Detect which cell encompasses the target text, then output its (X, Y) center coordinate. 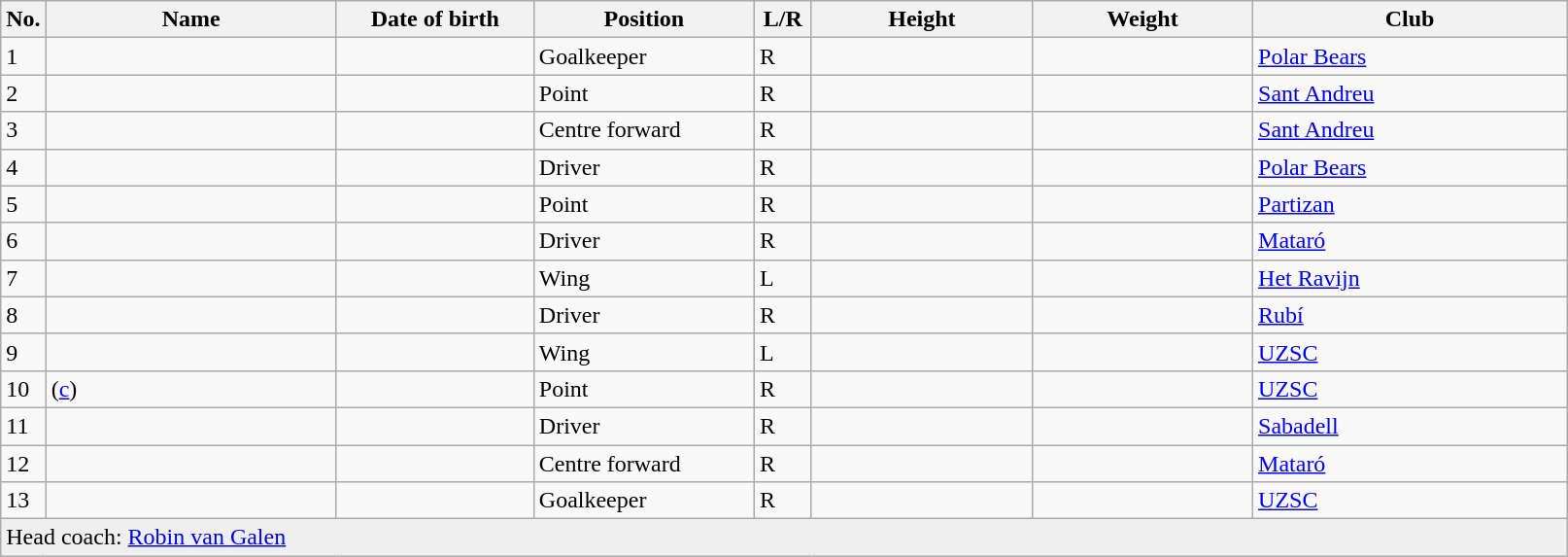
4 (23, 167)
2 (23, 93)
Club (1411, 19)
8 (23, 315)
(c) (190, 389)
Head coach: Robin van Galen (784, 538)
6 (23, 241)
11 (23, 426)
10 (23, 389)
7 (23, 278)
L/R (783, 19)
Height (921, 19)
13 (23, 501)
3 (23, 130)
Rubí (1411, 315)
Weight (1142, 19)
Partizan (1411, 204)
1 (23, 56)
Het Ravijn (1411, 278)
Name (190, 19)
Position (643, 19)
12 (23, 464)
5 (23, 204)
Date of birth (435, 19)
No. (23, 19)
Sabadell (1411, 426)
9 (23, 352)
